Identify which cell holds the provided text, then report its (x, y) central coordinate. 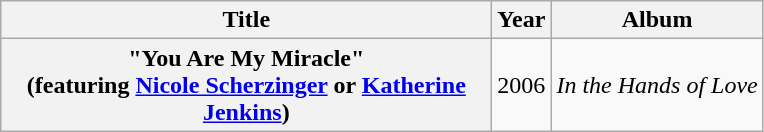
"You Are My Miracle"(featuring Nicole Scherzinger or Katherine Jenkins) (246, 85)
Year (522, 20)
2006 (522, 85)
Album (657, 20)
Title (246, 20)
In the Hands of Love (657, 85)
